Provide the [x, y] coordinate of the cell's center where the given text is located.  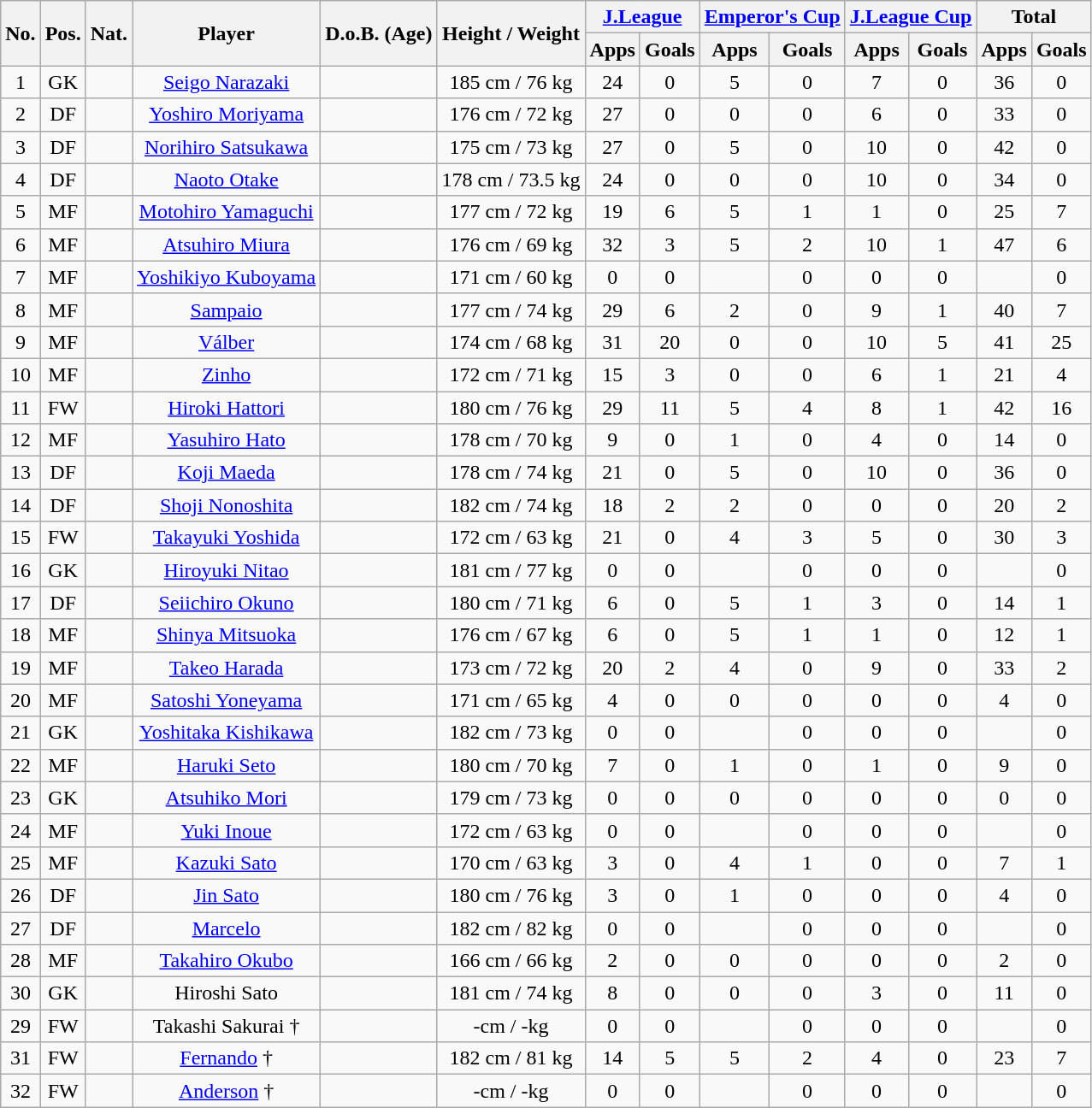
182 cm / 73 kg [511, 733]
J.League [642, 17]
Seigo Narazaki [227, 82]
171 cm / 60 kg [511, 277]
178 cm / 74 kg [511, 473]
182 cm / 82 kg [511, 928]
176 cm / 69 kg [511, 245]
17 [21, 603]
Haruki Seto [227, 765]
181 cm / 77 kg [511, 570]
Yoshikiyo Kuboyama [227, 277]
22 [21, 765]
Height / Weight [511, 33]
Hiroshi Sato [227, 993]
Norihiro Satsukawa [227, 147]
180 cm / 70 kg [511, 765]
182 cm / 74 kg [511, 505]
Yoshitaka Kishikawa [227, 733]
Seiichiro Okuno [227, 603]
172 cm / 71 kg [511, 374]
41 [1004, 342]
176 cm / 67 kg [511, 635]
Emperor's Cup [772, 17]
Válber [227, 342]
Shoji Nonoshita [227, 505]
Anderson † [227, 1091]
J.League Cup [911, 17]
Motohiro Yamaguchi [227, 212]
174 cm / 68 kg [511, 342]
Takahiro Okubo [227, 961]
Shinya Mitsuoka [227, 635]
Atsuhiro Miura [227, 245]
Total [1034, 17]
Koji Maeda [227, 473]
179 cm / 73 kg [511, 798]
177 cm / 72 kg [511, 212]
Takeo Harada [227, 668]
177 cm / 74 kg [511, 309]
Sampaio [227, 309]
176 cm / 72 kg [511, 115]
Takayuki Yoshida [227, 538]
170 cm / 63 kg [511, 863]
Kazuki Sato [227, 863]
Yoshiro Moriyama [227, 115]
Player [227, 33]
40 [1004, 309]
Hiroyuki Nitao [227, 570]
185 cm / 76 kg [511, 82]
Yuki Inoue [227, 830]
Jin Sato [227, 895]
Atsuhiko Mori [227, 798]
Nat. [109, 33]
178 cm / 70 kg [511, 440]
173 cm / 72 kg [511, 668]
171 cm / 65 kg [511, 700]
Zinho [227, 374]
Pos. [63, 33]
D.o.B. (Age) [379, 33]
28 [21, 961]
13 [21, 473]
Marcelo [227, 928]
166 cm / 66 kg [511, 961]
178 cm / 73.5 kg [511, 180]
Takashi Sakurai † [227, 1026]
Yasuhiro Hato [227, 440]
Naoto Otake [227, 180]
26 [21, 895]
No. [21, 33]
182 cm / 81 kg [511, 1058]
34 [1004, 180]
Satoshi Yoneyama [227, 700]
47 [1004, 245]
Hiroki Hattori [227, 408]
180 cm / 71 kg [511, 603]
Fernando † [227, 1058]
175 cm / 73 kg [511, 147]
181 cm / 74 kg [511, 993]
